Scan for the cell matching the given text and deliver its [x, y] coordinate at center. 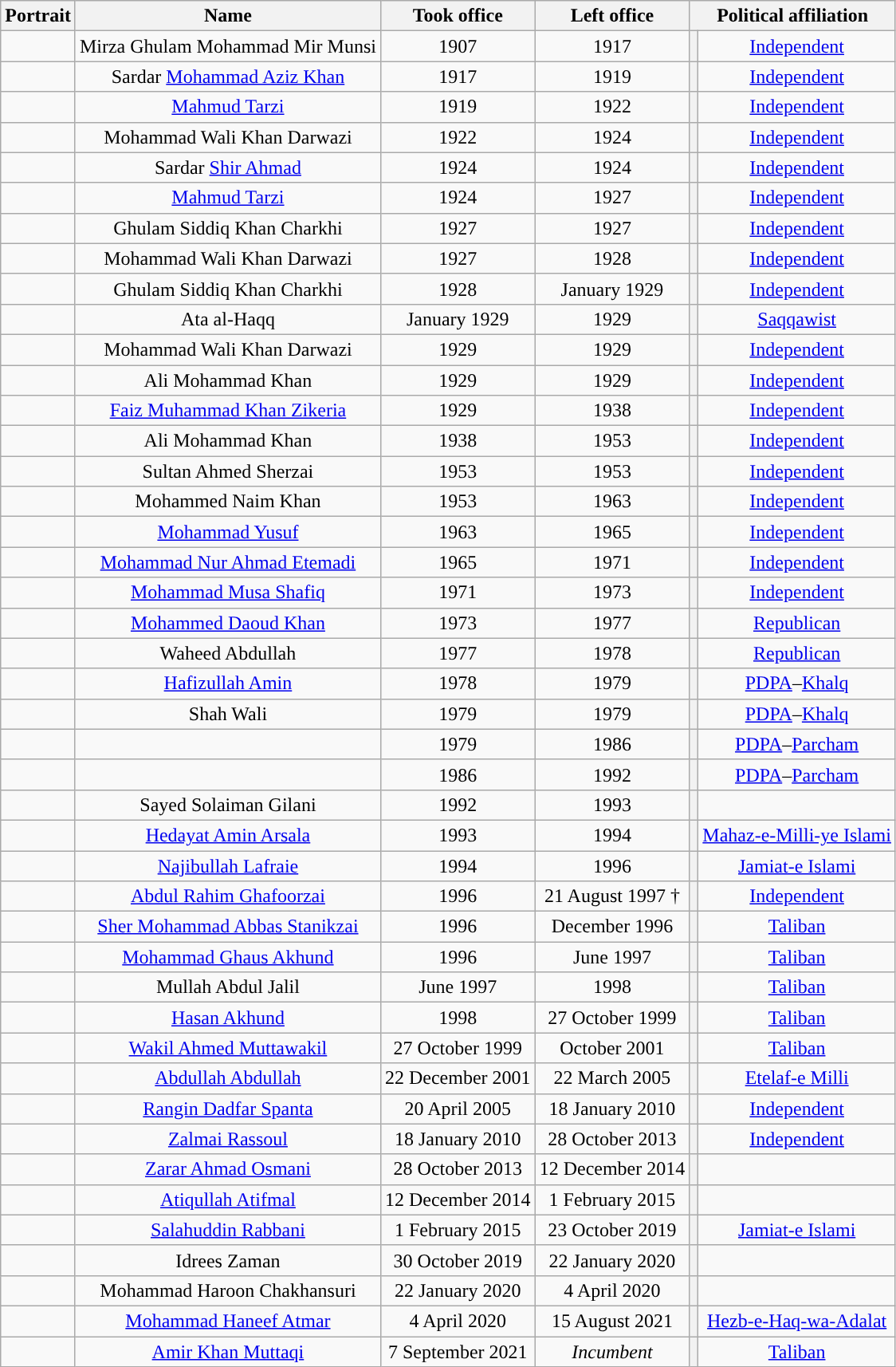
Salahuddin Rabbani [228, 1230]
Mullah Abdul Jalil [228, 987]
Abdullah Abdullah [228, 1078]
Zalmai Rassoul [228, 1139]
Faiz Muhammad Khan Zikeria [228, 411]
30 October 2019 [458, 1260]
Abdul Rahim Ghafoorzai [228, 896]
Shah Wali [228, 714]
Zarar Ahmad Osmani [228, 1169]
Sayed Solaiman Gilani [228, 805]
Took office [458, 16]
22 December 2001 [458, 1078]
Amir Khan Muttaqi [228, 1352]
15 August 2021 [612, 1321]
Mohammad Musa Shafiq [228, 593]
Hasan Akhund [228, 1018]
1907 [458, 46]
Mohammed Naim Khan [228, 502]
Najibullah Lafraie [228, 865]
Sardar Mohammad Aziz Khan [228, 77]
December 1996 [612, 927]
Mohammad Ghaus Akhund [228, 957]
Waheed Abdullah [228, 653]
Rangin Dadfar Spanta [228, 1109]
Hafizullah Amin [228, 683]
Idrees Zaman [228, 1260]
Sultan Ahmed Sherzai [228, 471]
Hedayat Amin Arsala [228, 835]
Sardar Shir Ahmad [228, 167]
Mohammad Nur Ahmad Etemadi [228, 562]
Mohammad Haneef Atmar [228, 1321]
7 September 2021 [458, 1352]
Name [228, 16]
Left office [612, 16]
Saqqawist [797, 319]
Mohammed Daoud Khan [228, 623]
22 March 2005 [612, 1078]
Mirza Ghulam Mohammad Mir Munsi [228, 46]
Etelaf-e Milli [797, 1078]
Hezb-e-Haq-wa-Adalat [797, 1321]
21 August 1997 † [612, 896]
Political affiliation [792, 16]
Mahaz-e-Milli-ye Islami [797, 835]
Sher Mohammad Abbas Stanikzai [228, 927]
23 October 2019 [612, 1230]
Incumbent [612, 1352]
Wakil Ahmed Muttawakil [228, 1048]
Ata al-Haqq [228, 319]
October 2001 [612, 1048]
Mohammad Yusuf [228, 532]
20 April 2005 [458, 1109]
Portrait [38, 16]
Mohammad Haroon Chakhansuri [228, 1290]
Atiqullah Atifmal [228, 1200]
